Find where the given text appears and provide that cell's center as [X, Y] coordinate. 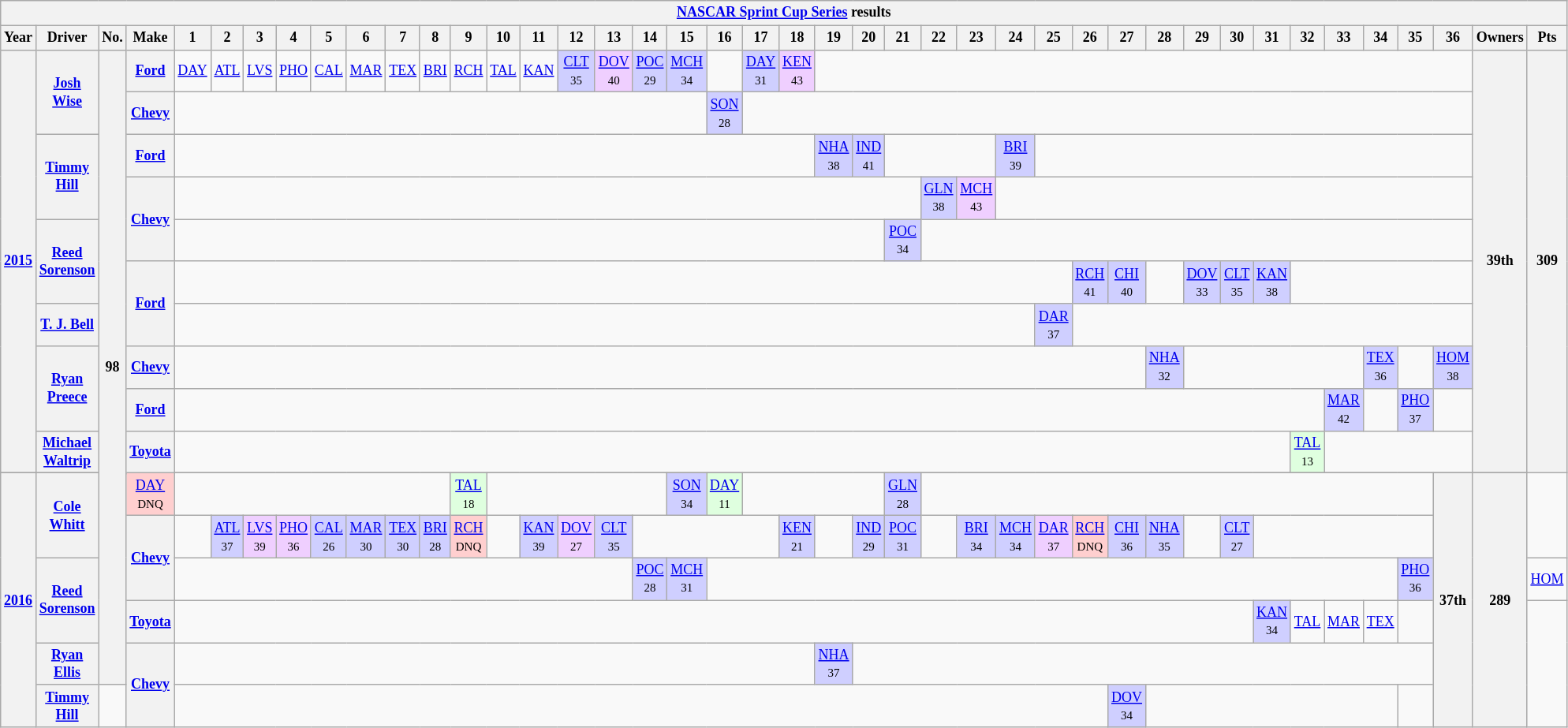
DOV40 [614, 71]
30 [1237, 38]
CAL26 [328, 536]
8 [435, 38]
Make [150, 38]
5 [328, 38]
ATL [227, 71]
32 [1307, 38]
CLT27 [1237, 536]
TAL13 [1307, 452]
POC31 [903, 536]
DOV33 [1202, 282]
16 [725, 38]
28 [1164, 38]
RCH41 [1090, 282]
21 [903, 38]
DAY31 [761, 71]
Ryan Preece [66, 388]
34 [1380, 38]
HOM38 [1453, 368]
31 [1272, 38]
LVS [260, 71]
DAY [192, 71]
SON28 [725, 114]
SON34 [687, 495]
1 [192, 38]
IND41 [869, 155]
19 [834, 38]
TEX36 [1380, 368]
22 [939, 38]
98 [112, 368]
2016 [19, 600]
23 [976, 38]
12 [577, 38]
GLN38 [939, 198]
DAYDNQ [150, 495]
18 [797, 38]
CHI40 [1127, 282]
KAN [539, 71]
309 [1547, 262]
NHA32 [1164, 368]
MAR42 [1344, 409]
CAL [328, 71]
POC28 [650, 579]
KAN34 [1272, 622]
3 [260, 38]
37th [1453, 600]
TAL18 [469, 495]
2015 [19, 262]
Josh Wise [66, 91]
KAN38 [1272, 282]
Owners [1500, 38]
35 [1415, 38]
BRI28 [435, 536]
PHO [293, 71]
10 [503, 38]
LVS39 [260, 536]
HOM [1547, 579]
PHO37 [1415, 409]
29 [1202, 38]
4 [293, 38]
CHI36 [1127, 536]
15 [687, 38]
9 [469, 38]
7 [403, 38]
MCH43 [976, 198]
NHA35 [1164, 536]
T. J. Bell [66, 325]
NASCAR Sprint Cup Series results [784, 13]
Pts [1547, 38]
DOV27 [577, 536]
DAY11 [725, 495]
27 [1127, 38]
39th [1500, 262]
Year [19, 38]
GLN28 [903, 495]
36 [1453, 38]
Cole Whitt [66, 516]
20 [869, 38]
KEN43 [797, 71]
13 [614, 38]
Ryan Ellis [66, 663]
RCH [469, 71]
Driver [66, 38]
POC34 [903, 241]
IND29 [869, 536]
25 [1054, 38]
24 [1016, 38]
BRI34 [976, 536]
NHA38 [834, 155]
BRI39 [1016, 155]
NHA37 [834, 663]
MCH31 [687, 579]
MAR30 [366, 536]
14 [650, 38]
TEX30 [403, 536]
Michael Waltrip [66, 452]
POC29 [650, 71]
289 [1500, 600]
No. [112, 38]
ATL37 [227, 536]
KEN21 [797, 536]
11 [539, 38]
33 [1344, 38]
KAN39 [539, 536]
17 [761, 38]
2 [227, 38]
DOV34 [1127, 706]
6 [366, 38]
BRI [435, 71]
26 [1090, 38]
